Locate the cell with the specified text and output its (X, Y) center coordinate. 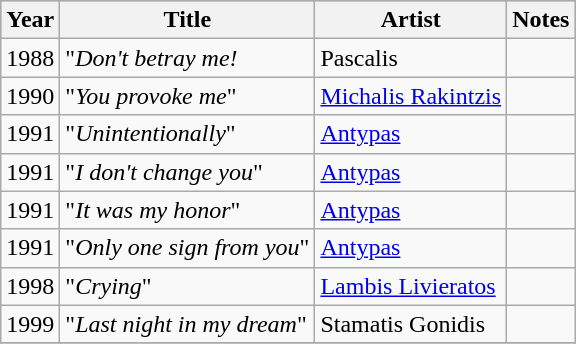
Artist (411, 20)
Title (188, 20)
Lambis Livieratos (411, 286)
"Don't betray me! (188, 58)
1999 (30, 324)
"You provoke me" (188, 96)
1990 (30, 96)
"Crying" (188, 286)
1998 (30, 286)
Stamatis Gonidis (411, 324)
Michalis Rakintzis (411, 96)
"Last night in my dream" (188, 324)
1988 (30, 58)
Notes (541, 20)
Year (30, 20)
Pascalis (411, 58)
"Only one sign from you" (188, 248)
"I don't change you" (188, 172)
"It was my honor" (188, 210)
"Unintentionally" (188, 134)
